Scan for the cell matching the given text and deliver its (x, y) coordinate at center. 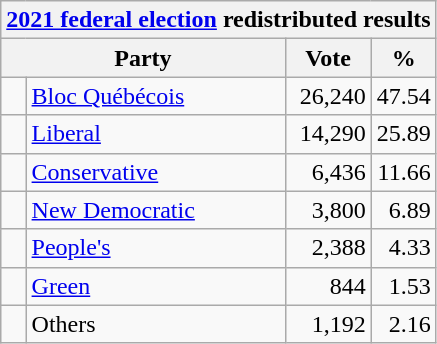
25.89 (404, 134)
3,800 (328, 210)
844 (328, 286)
Vote (328, 58)
4.33 (404, 248)
2021 federal election redistributed results (218, 20)
Others (156, 324)
14,290 (328, 134)
% (404, 58)
Bloc Québécois (156, 96)
1,192 (328, 324)
People's (156, 248)
Party (143, 58)
Green (156, 286)
2,388 (328, 248)
11.66 (404, 172)
26,240 (328, 96)
2.16 (404, 324)
New Democratic (156, 210)
6.89 (404, 210)
Liberal (156, 134)
1.53 (404, 286)
Conservative (156, 172)
6,436 (328, 172)
47.54 (404, 96)
